Scan for the cell matching the given text and deliver its [x, y] coordinate at center. 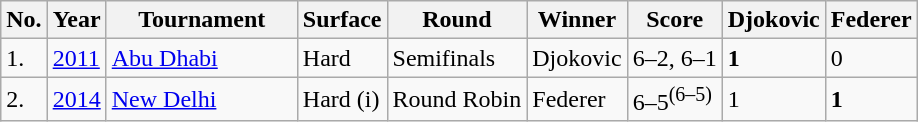
Surface [342, 20]
Semifinals [457, 58]
2014 [76, 100]
Year [76, 20]
Winner [577, 20]
Score [674, 20]
Hard [342, 58]
New Delhi [202, 100]
Round Robin [457, 100]
0 [871, 58]
No. [24, 20]
Round [457, 20]
1. [24, 58]
2. [24, 100]
6–2, 6–1 [674, 58]
Abu Dhabi [202, 58]
2011 [76, 58]
Hard (i) [342, 100]
Tournament [202, 20]
6–5(6–5) [674, 100]
